Search for the cell housing the specified text and yield its (X, Y) center coordinate. 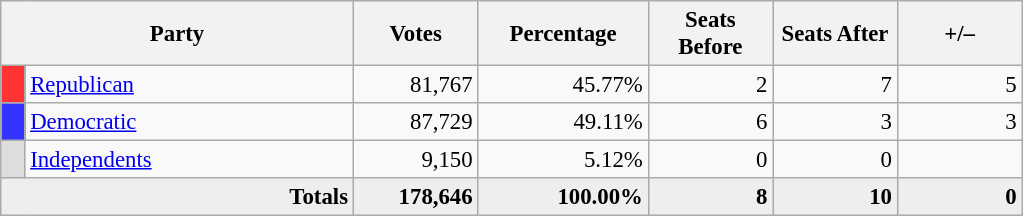
Totals (178, 197)
Percentage (563, 34)
Seats Before (710, 34)
Democratic (189, 122)
Independents (189, 160)
178,646 (416, 197)
10 (836, 197)
81,767 (416, 85)
5.12% (563, 160)
5 (960, 85)
+/– (960, 34)
9,150 (416, 160)
Party (178, 34)
Republican (189, 85)
8 (710, 197)
6 (710, 122)
45.77% (563, 85)
7 (836, 85)
49.11% (563, 122)
Votes (416, 34)
2 (710, 85)
100.00% (563, 197)
87,729 (416, 122)
Seats After (836, 34)
